Detect which cell encompasses the target text, then output its [x, y] center coordinate. 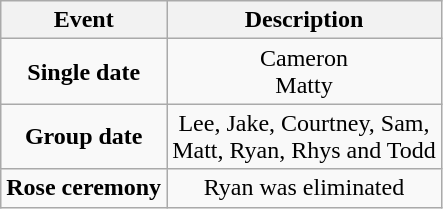
Description [304, 20]
Ryan was eliminated [304, 188]
Single date [84, 72]
Lee, Jake, Courtney, Sam, Matt, Ryan, Rhys and Todd [304, 136]
Group date [84, 136]
Rose ceremony [84, 188]
Event [84, 20]
CameronMatty [304, 72]
